Find where the given text appears and provide that cell's center as (X, Y) coordinate. 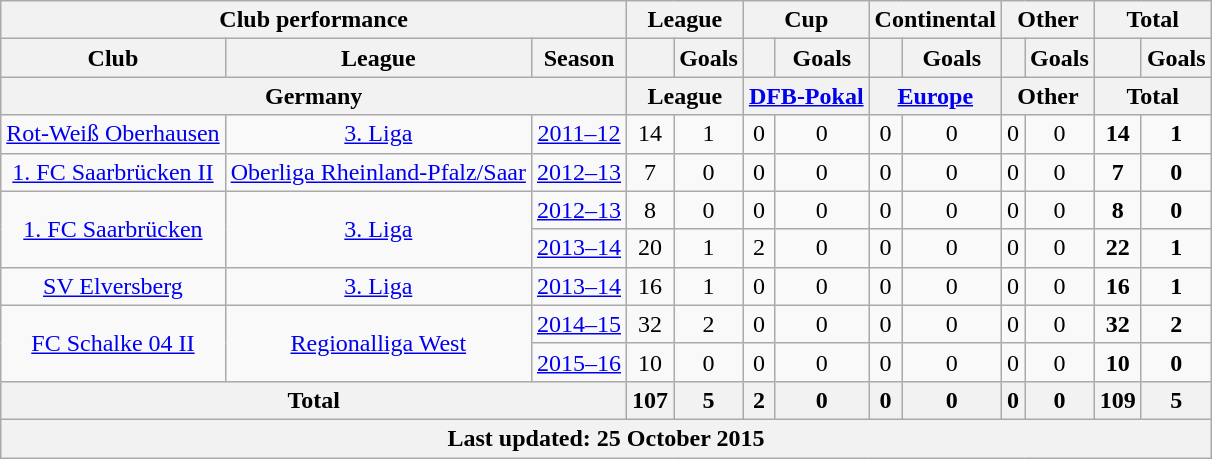
Regionalliga West (378, 343)
Oberliga Rheinland-Pfalz/Saar (378, 172)
2014–15 (578, 324)
20 (650, 248)
22 (1118, 248)
2015–16 (578, 362)
109 (1118, 400)
1. FC Saarbrücken (113, 229)
1. FC Saarbrücken II (113, 172)
Season (578, 58)
Cup (806, 20)
Club performance (314, 20)
Germany (314, 96)
107 (650, 400)
Europe (935, 96)
Last updated: 25 October 2015 (606, 438)
DFB-Pokal (806, 96)
Rot-Weiß Oberhausen (113, 134)
Continental (935, 20)
SV Elversberg (113, 286)
Club (113, 58)
2011–12 (578, 134)
FC Schalke 04 II (113, 343)
